Return (x, y) of the center of cell containing provided text 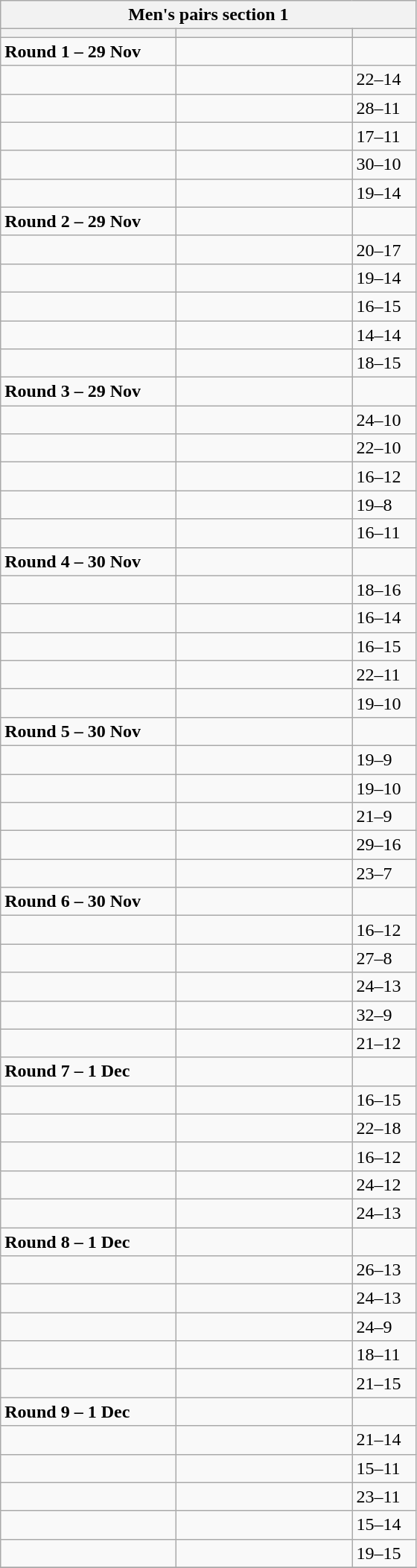
15–14 (384, 1525)
32–9 (384, 1015)
18–16 (384, 590)
16–11 (384, 533)
17–11 (384, 136)
14–14 (384, 334)
22–10 (384, 448)
24–10 (384, 420)
Round 6 – 30 Nov (89, 902)
Round 7 – 1 Dec (89, 1071)
30–10 (384, 165)
20–17 (384, 249)
Round 3 – 29 Nov (89, 392)
26–13 (384, 1270)
Round 1 – 29 Nov (89, 51)
23–7 (384, 873)
Round 4 – 30 Nov (89, 561)
18–11 (384, 1355)
21–14 (384, 1440)
19–8 (384, 505)
19–15 (384, 1553)
18–15 (384, 363)
22–18 (384, 1128)
15–11 (384, 1468)
27–8 (384, 958)
Round 5 – 30 Nov (89, 731)
23–11 (384, 1497)
Round 2 – 29 Nov (89, 221)
21–15 (384, 1383)
24–12 (384, 1185)
16–14 (384, 618)
19–9 (384, 759)
21–12 (384, 1043)
22–14 (384, 80)
21–9 (384, 817)
29–16 (384, 845)
Round 9 – 1 Dec (89, 1412)
Men's pairs section 1 (208, 15)
28–11 (384, 108)
Round 8 – 1 Dec (89, 1241)
22–11 (384, 675)
24–9 (384, 1327)
